Output the (X, Y) coordinate of the center of the cell containing the given text.  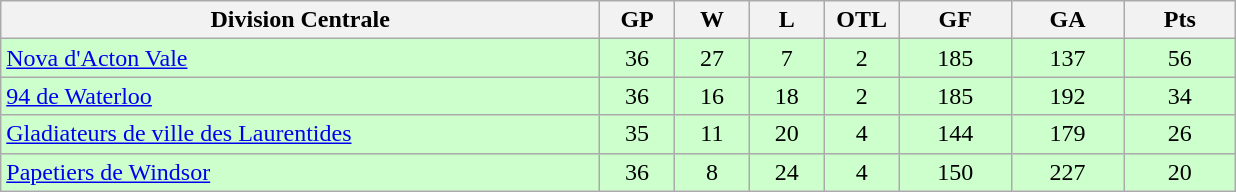
179 (1067, 134)
7 (786, 58)
24 (786, 172)
Pts (1180, 20)
Nova d'Acton Vale (300, 58)
GP (638, 20)
Papetiers de Windsor (300, 172)
150 (955, 172)
26 (1180, 134)
227 (1067, 172)
35 (638, 134)
192 (1067, 96)
137 (1067, 58)
56 (1180, 58)
94 de Waterloo (300, 96)
GA (1067, 20)
27 (712, 58)
18 (786, 96)
W (712, 20)
8 (712, 172)
144 (955, 134)
Division Centrale (300, 20)
OTL (862, 20)
Gladiateurs de ville des Laurentides (300, 134)
L (786, 20)
GF (955, 20)
11 (712, 134)
34 (1180, 96)
16 (712, 96)
